For the text-containing cell, return its midpoint in [x, y] coordinate format. 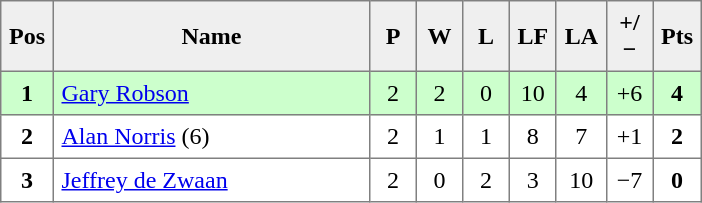
L [486, 36]
P [393, 36]
Pos [27, 36]
+/− [629, 36]
7 [581, 137]
Pts [677, 36]
Gary Robson [211, 93]
+6 [629, 93]
LF [532, 36]
Alan Norris (6) [211, 137]
8 [532, 137]
LA [581, 36]
W [439, 36]
Name [211, 36]
−7 [629, 180]
+1 [629, 137]
Jeffrey de Zwaan [211, 180]
